Extract the (X, Y) coordinate from the center of the cell holding the provided text.  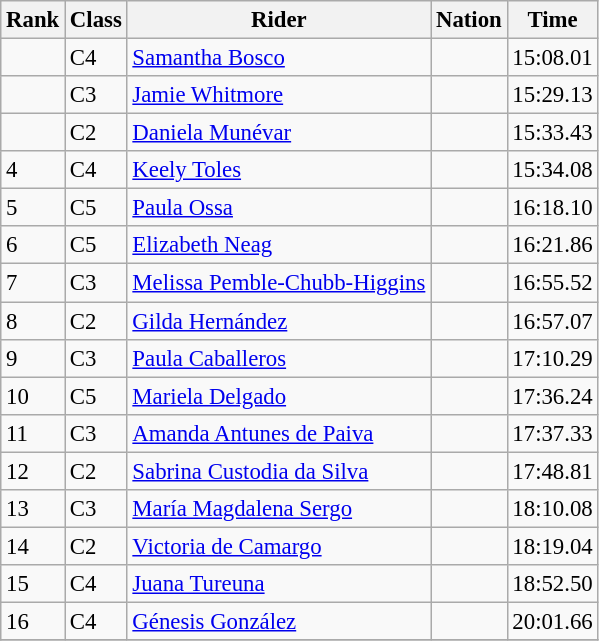
Amanda Antunes de Paiva (279, 433)
17:10.29 (552, 358)
15:08.01 (552, 58)
16 (33, 621)
Paula Ossa (279, 208)
Elizabeth Neag (279, 245)
18:10.08 (552, 509)
Rank (33, 20)
Melissa Pemble-Chubb-Higgins (279, 283)
18:52.50 (552, 584)
María Magdalena Sergo (279, 509)
Paula Caballeros (279, 358)
Nation (469, 20)
4 (33, 170)
15:33.43 (552, 133)
15:34.08 (552, 170)
20:01.66 (552, 621)
16:18.10 (552, 208)
Time (552, 20)
13 (33, 509)
17:37.33 (552, 433)
Keely Toles (279, 170)
Rider (279, 20)
8 (33, 321)
11 (33, 433)
5 (33, 208)
9 (33, 358)
Samantha Bosco (279, 58)
18:19.04 (552, 546)
Class (96, 20)
15 (33, 584)
10 (33, 396)
Gilda Hernández (279, 321)
Victoria de Camargo (279, 546)
17:48.81 (552, 471)
14 (33, 546)
7 (33, 283)
Mariela Delgado (279, 396)
16:57.07 (552, 321)
12 (33, 471)
16:55.52 (552, 283)
16:21.86 (552, 245)
Génesis González (279, 621)
6 (33, 245)
15:29.13 (552, 95)
Jamie Whitmore (279, 95)
Sabrina Custodia da Silva (279, 471)
Juana Tureuna (279, 584)
17:36.24 (552, 396)
Daniela Munévar (279, 133)
